Return the [X, Y] coordinate for the center point of the cell that contains the specified text.  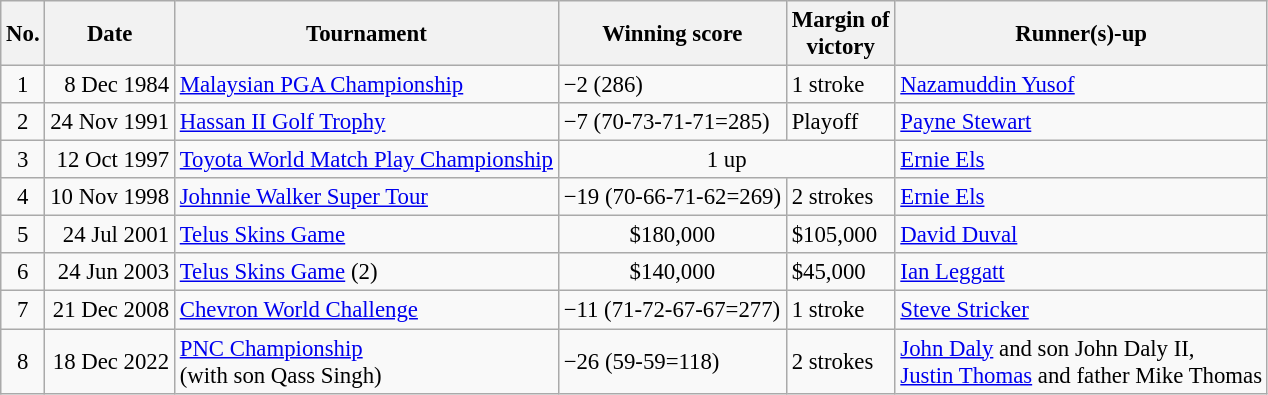
−19 (70-66-71-62=269) [672, 197]
−2 (286) [672, 85]
$180,000 [672, 235]
10 Nov 1998 [110, 197]
12 Oct 1997 [110, 160]
Chevron World Challenge [366, 310]
−7 (70-73-71-71=285) [672, 122]
Hassan II Golf Trophy [366, 122]
Malaysian PGA Championship [366, 85]
6 [23, 273]
No. [23, 34]
−26 (59-59=118) [672, 362]
8 Dec 1984 [110, 85]
Tournament [366, 34]
4 [23, 197]
24 Jul 2001 [110, 235]
$105,000 [840, 235]
3 [23, 160]
$45,000 [840, 273]
1 up [726, 160]
Nazamuddin Yusof [1081, 85]
Payne Stewart [1081, 122]
Winning score [672, 34]
Steve Stricker [1081, 310]
1 [23, 85]
Telus Skins Game (2) [366, 273]
5 [23, 235]
Runner(s)-up [1081, 34]
Ian Leggatt [1081, 273]
24 Nov 1991 [110, 122]
18 Dec 2022 [110, 362]
7 [23, 310]
21 Dec 2008 [110, 310]
David Duval [1081, 235]
Telus Skins Game [366, 235]
PNC Championship(with son Qass Singh) [366, 362]
2 [23, 122]
Toyota World Match Play Championship [366, 160]
24 Jun 2003 [110, 273]
Margin ofvictory [840, 34]
8 [23, 362]
John Daly and son John Daly II, Justin Thomas and father Mike Thomas [1081, 362]
$140,000 [672, 273]
Johnnie Walker Super Tour [366, 197]
−11 (71-72-67-67=277) [672, 310]
Playoff [840, 122]
Date [110, 34]
